Provide the (X, Y) coordinate of the cell's center where the given text is located.  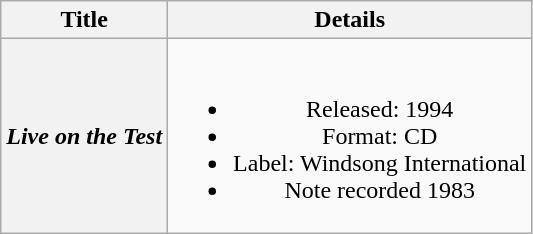
Released: 1994Format: CDLabel: Windsong InternationalNote recorded 1983 (350, 136)
Details (350, 20)
Title (84, 20)
Live on the Test (84, 136)
